Output the [x, y] coordinate of the center of the cell containing the given text.  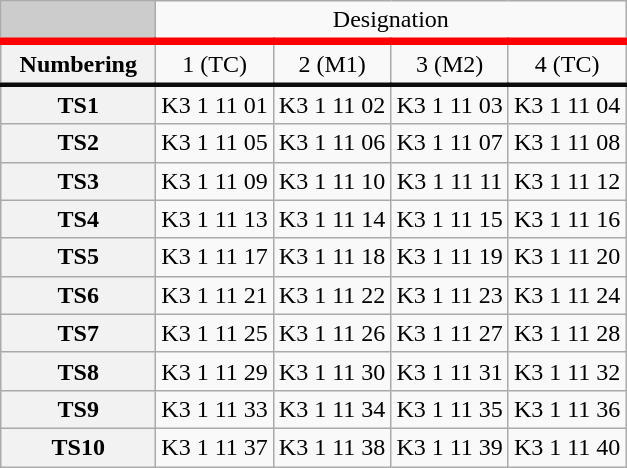
TS10 [78, 447]
TS8 [78, 371]
K3 1 11 01 [215, 104]
K3 1 11 08 [567, 143]
K3 1 11 39 [450, 447]
TS2 [78, 143]
TS4 [78, 219]
K3 1 11 15 [450, 219]
Numbering [78, 64]
K3 1 11 12 [567, 181]
K3 1 11 33 [215, 409]
TS3 [78, 181]
K3 1 11 06 [332, 143]
K3 1 11 10 [332, 181]
K3 1 11 04 [567, 104]
K3 1 11 35 [450, 409]
K3 1 11 30 [332, 371]
K3 1 11 26 [332, 333]
K3 1 11 32 [567, 371]
K3 1 11 40 [567, 447]
K3 1 11 11 [450, 181]
K3 1 11 18 [332, 257]
TS6 [78, 295]
K3 1 11 28 [567, 333]
K3 1 11 05 [215, 143]
TS7 [78, 333]
K3 1 11 27 [450, 333]
K3 1 11 20 [567, 257]
K3 1 11 14 [332, 219]
K3 1 11 22 [332, 295]
K3 1 11 29 [215, 371]
2 (M1) [332, 64]
K3 1 11 13 [215, 219]
Designation [391, 22]
TS5 [78, 257]
4 (TC) [567, 64]
K3 1 11 25 [215, 333]
K3 1 11 36 [567, 409]
K3 1 11 17 [215, 257]
K3 1 11 24 [567, 295]
K3 1 11 21 [215, 295]
TS9 [78, 409]
K3 1 11 19 [450, 257]
3 (M2) [450, 64]
K3 1 11 23 [450, 295]
K3 1 11 03 [450, 104]
1 (TC) [215, 64]
K3 1 11 31 [450, 371]
K3 1 11 07 [450, 143]
K3 1 11 02 [332, 104]
K3 1 11 34 [332, 409]
K3 1 11 16 [567, 219]
TS1 [78, 104]
K3 1 11 09 [215, 181]
K3 1 11 38 [332, 447]
K3 1 11 37 [215, 447]
